Search for the cell housing the specified text and yield its [x, y] center coordinate. 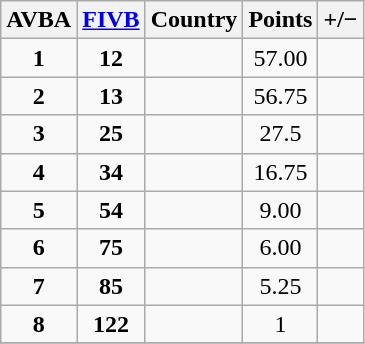
6.00 [280, 248]
57.00 [280, 58]
6 [39, 248]
56.75 [280, 96]
2 [39, 96]
34 [111, 172]
8 [39, 324]
25 [111, 134]
16.75 [280, 172]
54 [111, 210]
FIVB [111, 20]
5 [39, 210]
Country [194, 20]
13 [111, 96]
12 [111, 58]
3 [39, 134]
Points [280, 20]
122 [111, 324]
7 [39, 286]
27.5 [280, 134]
+/− [340, 20]
4 [39, 172]
85 [111, 286]
5.25 [280, 286]
75 [111, 248]
9.00 [280, 210]
AVBA [39, 20]
